Scan for the cell matching the given text and deliver its [x, y] coordinate at center. 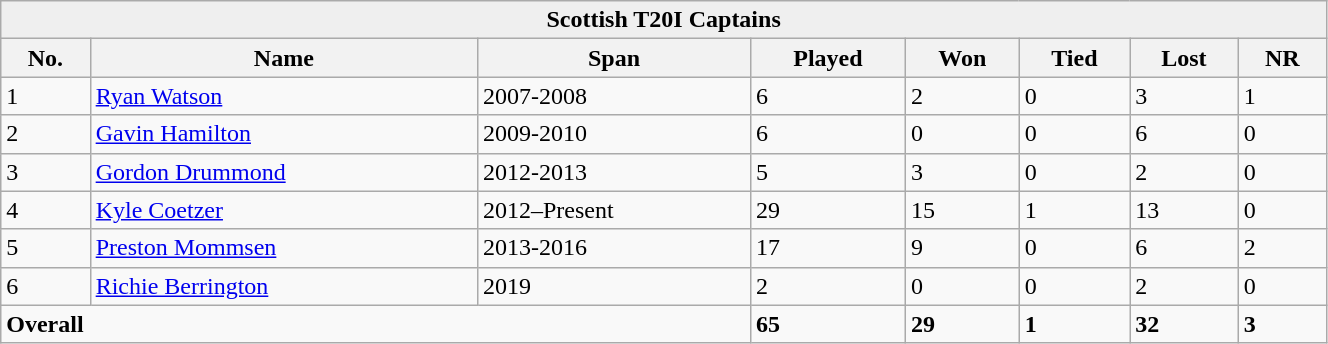
4 [46, 210]
Span [614, 58]
32 [1184, 324]
Kyle Coetzer [284, 210]
15 [962, 210]
Played [828, 58]
2007-2008 [614, 96]
Tied [1074, 58]
2012–Present [614, 210]
Name [284, 58]
Won [962, 58]
Overall [376, 324]
No. [46, 58]
65 [828, 324]
2009-2010 [614, 134]
2013-2016 [614, 248]
13 [1184, 210]
NR [1282, 58]
2012-2013 [614, 172]
2019 [614, 286]
Gordon Drummond [284, 172]
Preston Mommsen [284, 248]
17 [828, 248]
Ryan Watson [284, 96]
9 [962, 248]
Scottish T20I Captains [664, 20]
Lost [1184, 58]
Gavin Hamilton [284, 134]
Richie Berrington [284, 286]
